Locate the cell with the specified text and output its [X, Y] center coordinate. 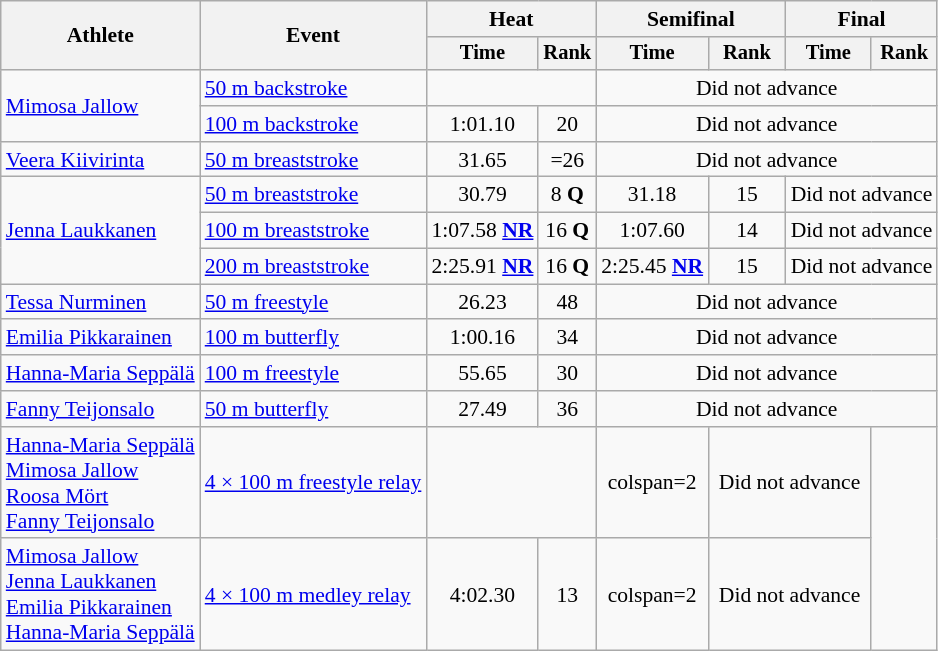
26.23 [482, 302]
2:25.91 NR [482, 267]
Veera Kiivirinta [100, 160]
Hanna-Maria Seppälä [100, 373]
14 [747, 231]
34 [567, 338]
2:25.45 NR [652, 267]
50 m butterfly [314, 409]
1:01.10 [482, 124]
Mimosa JallowJenna LaukkanenEmilia PikkarainenHanna-Maria Seppälä [100, 595]
31.18 [652, 195]
Emilia Pikkarainen [100, 338]
Tessa Nurminen [100, 302]
1:07.60 [652, 231]
8 Q [567, 195]
Mimosa Jallow [100, 106]
30 [567, 373]
100 m breaststroke [314, 231]
200 m breaststroke [314, 267]
30.79 [482, 195]
20 [567, 124]
1:00.16 [482, 338]
Heat [511, 19]
4:02.30 [482, 595]
Jenna Laukkanen [100, 230]
1:07.58 NR [482, 231]
100 m butterfly [314, 338]
50 m backstroke [314, 88]
Fanny Teijonsalo [100, 409]
100 m freestyle [314, 373]
100 m backstroke [314, 124]
Semifinal [691, 19]
31.65 [482, 160]
Event [314, 36]
Hanna-Maria SeppäläMimosa JallowRoosa MörtFanny Teijonsalo [100, 483]
Final [862, 19]
4 × 100 m medley relay [314, 595]
55.65 [482, 373]
=26 [567, 160]
36 [567, 409]
48 [567, 302]
4 × 100 m freestyle relay [314, 483]
50 m freestyle [314, 302]
13 [567, 595]
Athlete [100, 36]
27.49 [482, 409]
